Locate the cell with the specified text and output its [x, y] center coordinate. 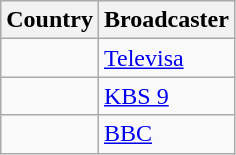
Country [50, 20]
BBC [166, 134]
KBS 9 [166, 96]
Broadcaster [166, 20]
Televisa [166, 58]
